Determine the (X, Y) coordinate at the center of the cell enclosing the given text.  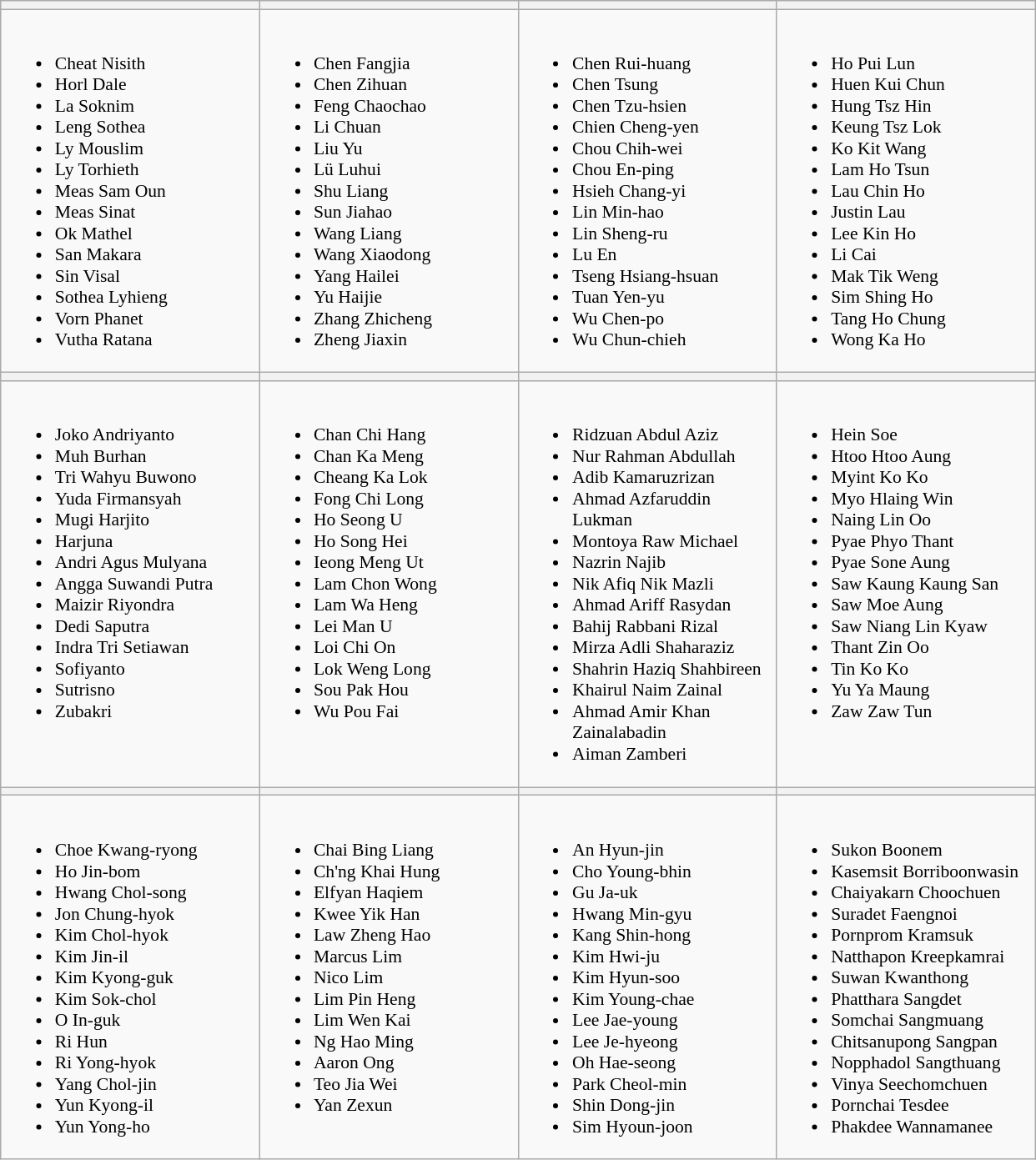
Chai Bing LiangCh'ng Khai HungElfyan HaqiemKwee Yik HanLaw Zheng HaoMarcus LimNico LimLim Pin HengLim Wen KaiNg Hao MingAaron OngTeo Jia WeiYan Zexun (389, 977)
Cheat NisithHorl DaleLa SoknimLeng SotheaLy MouslimLy TorhiethMeas Sam OunMeas SinatOk MathelSan MakaraSin VisalSothea LyhiengVorn PhanetVutha Ratana (130, 191)
Chen FangjiaChen ZihuanFeng ChaochaoLi ChuanLiu YuLü LuhuiShu LiangSun JiahaoWang LiangWang XiaodongYang HaileiYu HaijieZhang ZhichengZheng Jiaxin (389, 191)
